Search for the cell housing the specified text and yield its [X, Y] center coordinate. 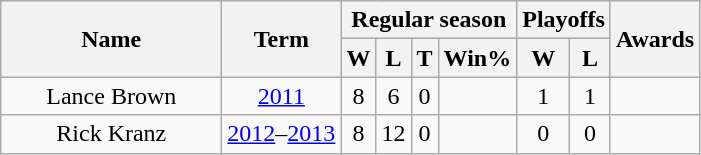
Lance Brown [112, 96]
12 [394, 134]
2012–2013 [282, 134]
Rick Kranz [112, 134]
Playoffs [564, 20]
Term [282, 39]
Regular season [429, 20]
6 [394, 96]
T [424, 58]
2011 [282, 96]
Name [112, 39]
Win% [478, 58]
Awards [654, 39]
